Find where the given text appears and provide that cell's center as (X, Y) coordinate. 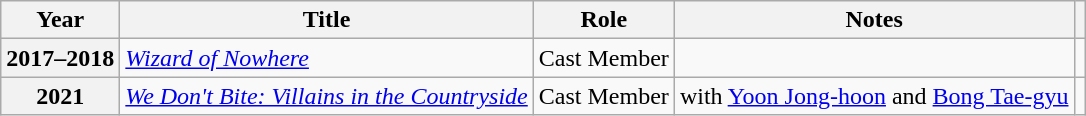
2017–2018 (60, 58)
Title (326, 20)
2021 (60, 96)
Role (604, 20)
Notes (874, 20)
with Yoon Jong-hoon and Bong Tae-gyu (874, 96)
Year (60, 20)
We Don't Bite: Villains in the Countryside (326, 96)
Wizard of Nowhere (326, 58)
